Identify which cell holds the provided text, then report its (x, y) central coordinate. 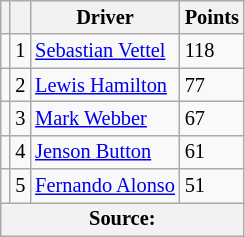
4 (20, 152)
Fernando Alonso (105, 186)
Lewis Hamilton (105, 85)
Points (212, 17)
2 (20, 85)
118 (212, 51)
61 (212, 152)
3 (20, 118)
Mark Webber (105, 118)
Sebastian Vettel (105, 51)
Jenson Button (105, 152)
67 (212, 118)
5 (20, 186)
Source: (122, 219)
1 (20, 51)
51 (212, 186)
77 (212, 85)
Driver (105, 17)
